Capture the cell that displays the provided text and extract its (x, y) central coordinate. 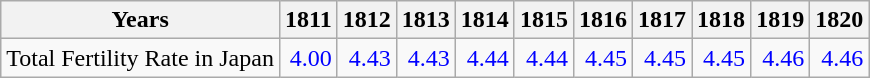
1811 (308, 20)
1820 (840, 20)
1818 (722, 20)
1817 (662, 20)
1819 (780, 20)
Total Fertility Rate in Japan (140, 58)
1813 (426, 20)
1815 (544, 20)
1814 (484, 20)
1816 (602, 20)
Years (140, 20)
1812 (366, 20)
4.00 (308, 58)
